From the cell containing the given text, extract its center point as [x, y] coordinate. 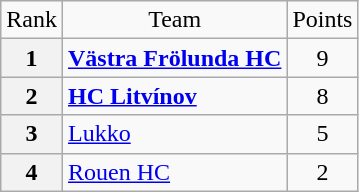
Team [174, 20]
HC Litvínov [174, 96]
1 [32, 58]
Points [322, 20]
4 [32, 172]
9 [322, 58]
8 [322, 96]
Rouen HC [174, 172]
Rank [32, 20]
Västra Frölunda HC [174, 58]
Lukko [174, 134]
5 [322, 134]
3 [32, 134]
